Find where the given text appears and provide that cell's center as [x, y] coordinate. 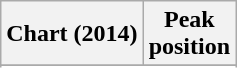
Chart (2014) [72, 34]
Peakposition [189, 34]
